Return (x, y) of the center of cell containing provided text 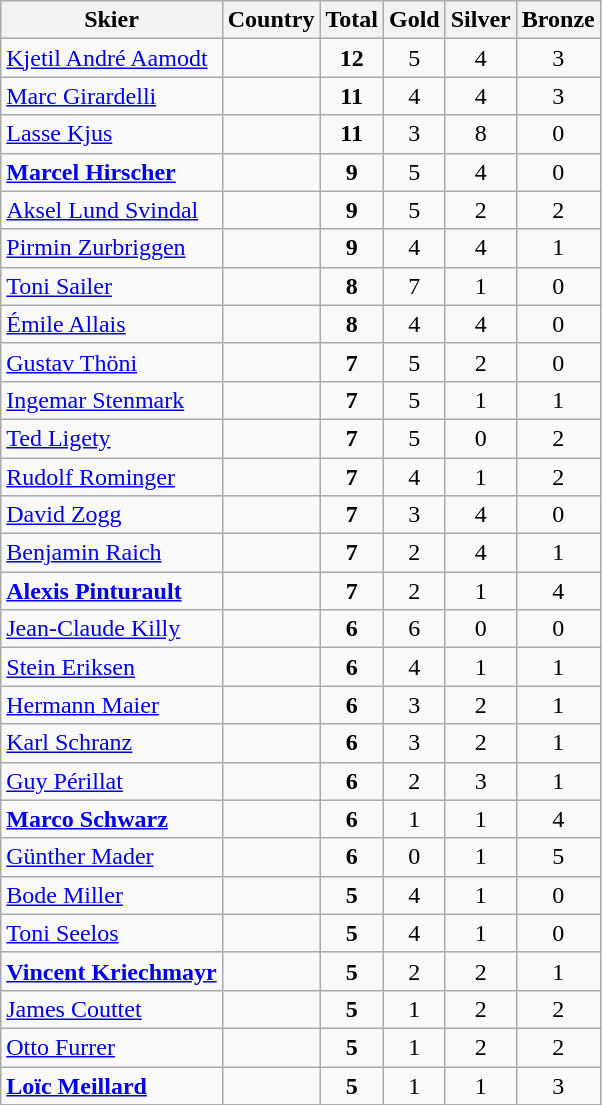
Country (271, 20)
Otto Furrer (112, 1047)
Rudolf Rominger (112, 477)
Guy Périllat (112, 781)
Bode Miller (112, 895)
Toni Seelos (112, 933)
Lasse Kjus (112, 134)
Aksel Lund Svindal (112, 210)
Toni Sailer (112, 286)
Pirmin Zurbriggen (112, 248)
Total (352, 20)
Bronze (558, 20)
Skier (112, 20)
Marco Schwarz (112, 819)
Silver (480, 20)
Marcel Hirscher (112, 172)
Kjetil André Aamodt (112, 58)
Benjamin Raich (112, 553)
Alexis Pinturault (112, 591)
Ted Ligety (112, 438)
12 (352, 58)
Ingemar Stenmark (112, 400)
Gold (414, 20)
Stein Eriksen (112, 667)
Loïc Meillard (112, 1085)
Marc Girardelli (112, 96)
James Couttet (112, 1009)
Günther Mader (112, 857)
Gustav Thöni (112, 362)
Jean-Claude Killy (112, 629)
Vincent Kriechmayr (112, 971)
Émile Allais (112, 324)
David Zogg (112, 515)
Hermann Maier (112, 705)
Karl Schranz (112, 743)
